Find where the given text appears and provide that cell's center as (x, y) coordinate. 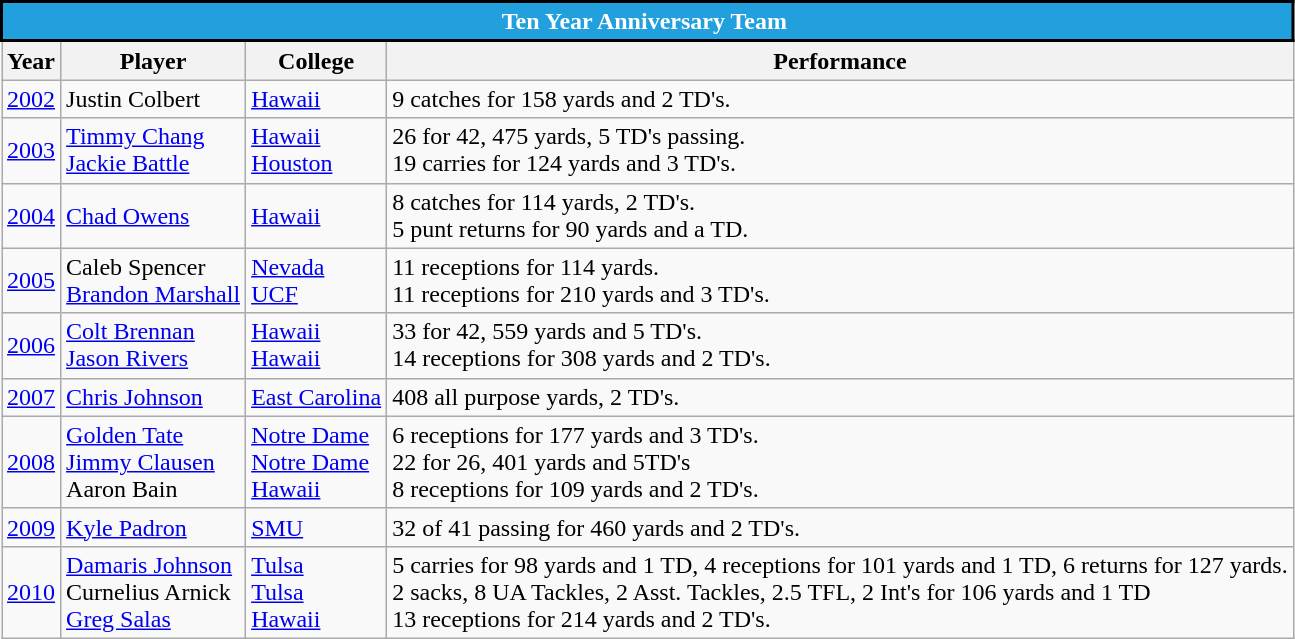
Caleb SpencerBrandon Marshall (154, 280)
SMU (316, 527)
2008 (32, 462)
Chris Johnson (154, 397)
2004 (32, 216)
8 catches for 114 yards, 2 TD's.5 punt returns for 90 yards and a TD. (840, 216)
HawaiiHouston (316, 150)
32 of 41 passing for 460 yards and 2 TD's. (840, 527)
9 catches for 158 yards and 2 TD's. (840, 99)
2010 (32, 592)
2006 (32, 346)
Chad Owens (154, 216)
East Carolina (316, 397)
2007 (32, 397)
Damaris JohnsonCurnelius ArnickGreg Salas (154, 592)
Timmy Chang Jackie Battle (154, 150)
2005 (32, 280)
26 for 42, 475 yards, 5 TD's passing.19 carries for 124 yards and 3 TD's. (840, 150)
11 receptions for 114 yards.11 receptions for 210 yards and 3 TD's. (840, 280)
Kyle Padron (154, 527)
NevadaUCF (316, 280)
Justin Colbert (154, 99)
33 for 42, 559 yards and 5 TD's.14 receptions for 308 yards and 2 TD's. (840, 346)
Golden TateJimmy ClausenAaron Bain (154, 462)
Player (154, 60)
Ten Year Anniversary Team (648, 22)
Year (32, 60)
2009 (32, 527)
HawaiiHawaii (316, 346)
2002 (32, 99)
Colt BrennanJason Rivers (154, 346)
College (316, 60)
408 all purpose yards, 2 TD's. (840, 397)
2003 (32, 150)
Performance (840, 60)
TulsaTulsaHawaii (316, 592)
Notre DameNotre DameHawaii (316, 462)
6 receptions for 177 yards and 3 TD's.22 for 26, 401 yards and 5TD's8 receptions for 109 yards and 2 TD's. (840, 462)
